Return the (x, y) coordinate for the center point of the cell that contains the specified text.  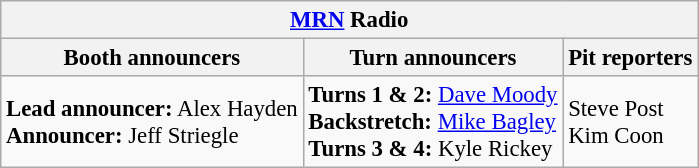
Steve PostKim Coon (630, 122)
Turn announcers (433, 58)
Lead announcer: Alex HaydenAnnouncer: Jeff Striegle (152, 122)
MRN Radio (350, 20)
Booth announcers (152, 58)
Turns 1 & 2: Dave MoodyBackstretch: Mike BagleyTurns 3 & 4: Kyle Rickey (433, 122)
Pit reporters (630, 58)
